Return [X, Y] of the center of cell containing provided text 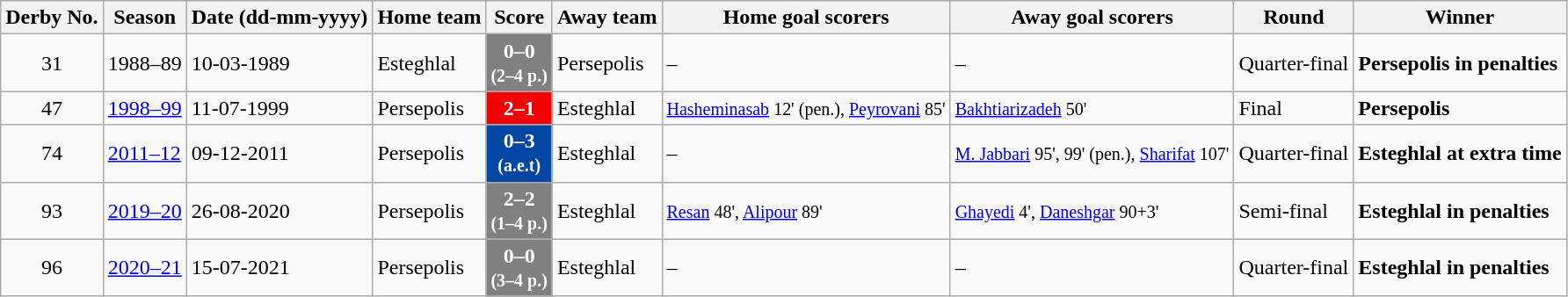
10-03-1989 [279, 63]
11-07-1999 [279, 108]
Home team [429, 18]
Date (dd-mm-yyyy) [279, 18]
Away team [606, 18]
Season [144, 18]
Home goal scorers [806, 18]
0–3(a.e.t) [519, 153]
47 [52, 108]
2020–21 [144, 267]
74 [52, 153]
1998–99 [144, 108]
2–2(1–4 p.) [519, 211]
15-07-2021 [279, 267]
Derby No. [52, 18]
93 [52, 211]
26-08-2020 [279, 211]
Winner [1460, 18]
Round [1294, 18]
2019–20 [144, 211]
Score [519, 18]
Away goal scorers [1092, 18]
Resan 48', Alipour 89' [806, 211]
M. Jabbari 95', 99' (pen.), Sharifat 107' [1092, 153]
0–0(2–4 p.) [519, 63]
Ghayedi 4', Daneshgar 90+3' [1092, 211]
Persepolis in penalties [1460, 63]
2–1 [519, 108]
09-12-2011 [279, 153]
96 [52, 267]
Bakhtiarizadeh 50' [1092, 108]
1988–89 [144, 63]
31 [52, 63]
Semi-final [1294, 211]
2011–12 [144, 153]
Hasheminasab 12' (pen.), Peyrovani 85' [806, 108]
Final [1294, 108]
0–0(3–4 p.) [519, 267]
Esteghlal at extra time [1460, 153]
